Detect which cell encompasses the target text, then output its (X, Y) center coordinate. 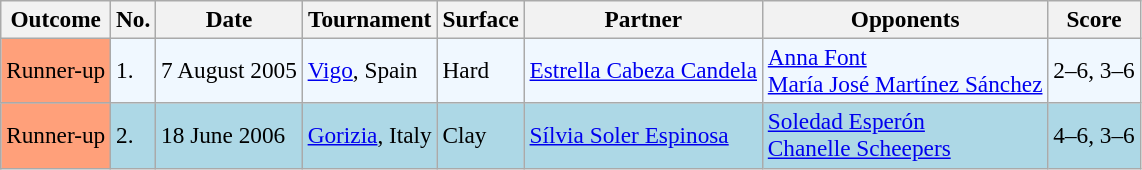
Score (1094, 19)
Clay (480, 136)
18 June 2006 (230, 136)
Soledad Esperón Chanelle Scheepers (904, 136)
No. (134, 19)
2. (134, 136)
Tournament (370, 19)
1. (134, 70)
Partner (643, 19)
Surface (480, 19)
Vigo, Spain (370, 70)
Estrella Cabeza Candela (643, 70)
Outcome (56, 19)
Anna Font María José Martínez Sánchez (904, 70)
Opponents (904, 19)
Date (230, 19)
2–6, 3–6 (1094, 70)
Hard (480, 70)
4–6, 3–6 (1094, 136)
7 August 2005 (230, 70)
Sílvia Soler Espinosa (643, 136)
Gorizia, Italy (370, 136)
